Search for the cell housing the specified text and yield its [x, y] center coordinate. 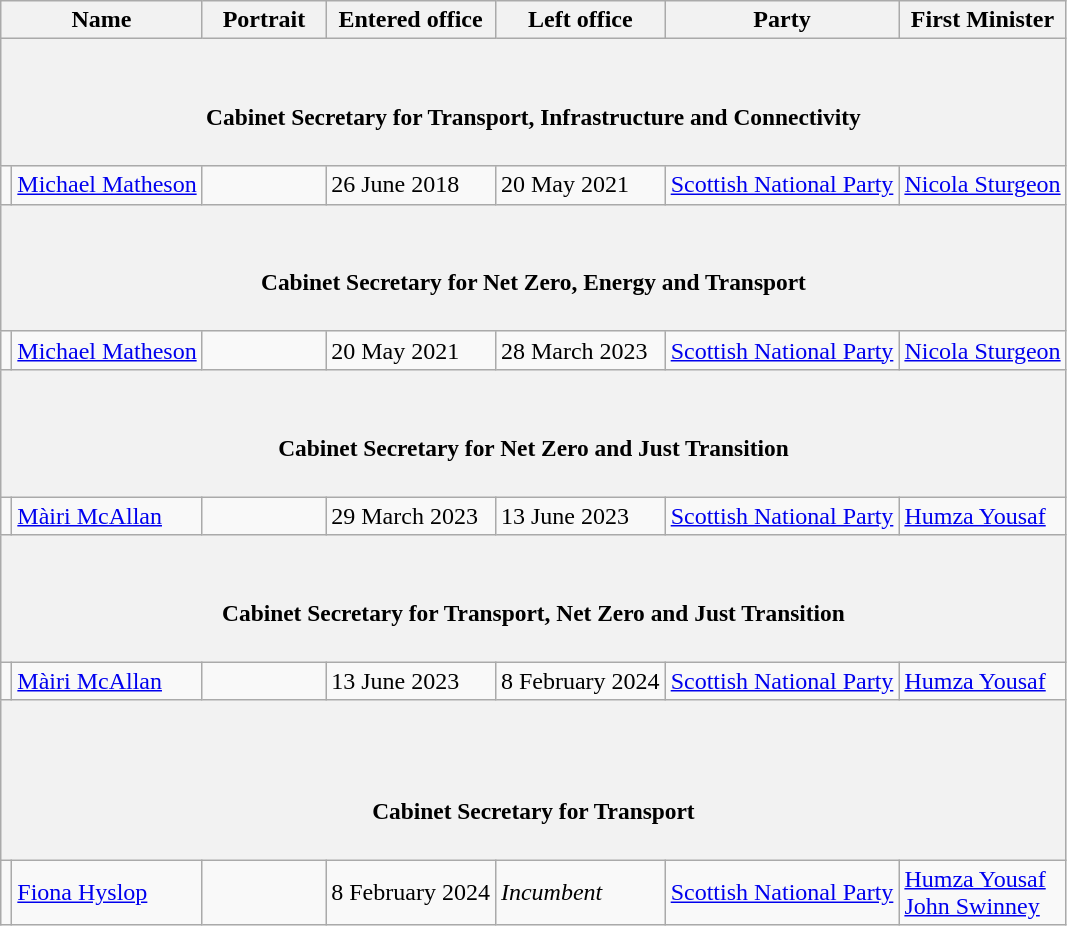
Cabinet Secretary for Transport, Net Zero and Just Transition [534, 598]
26 June 2018 [411, 185]
29 March 2023 [411, 516]
28 March 2023 [580, 350]
Party [782, 20]
Name [102, 20]
Fiona Hyslop [107, 892]
First Minister [982, 20]
Cabinet Secretary for Net Zero and Just Transition [534, 432]
Humza YousafJohn Swinney [982, 892]
Left office [580, 20]
Entered office [411, 20]
Cabinet Secretary for Transport [534, 780]
Cabinet Secretary for Net Zero, Energy and Transport [534, 268]
Portrait [264, 20]
Cabinet Secretary for Transport, Infrastructure and Connectivity [534, 102]
Incumbent [580, 892]
